Search for the cell housing the specified text and yield its (X, Y) center coordinate. 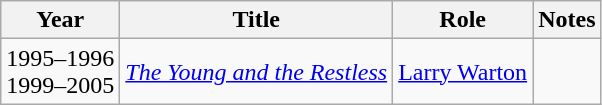
Notes (567, 20)
Year (60, 20)
Role (463, 20)
1995–19961999–2005 (60, 72)
Title (256, 20)
The Young and the Restless (256, 72)
Larry Warton (463, 72)
